For the text-containing cell, return its midpoint in [x, y] coordinate format. 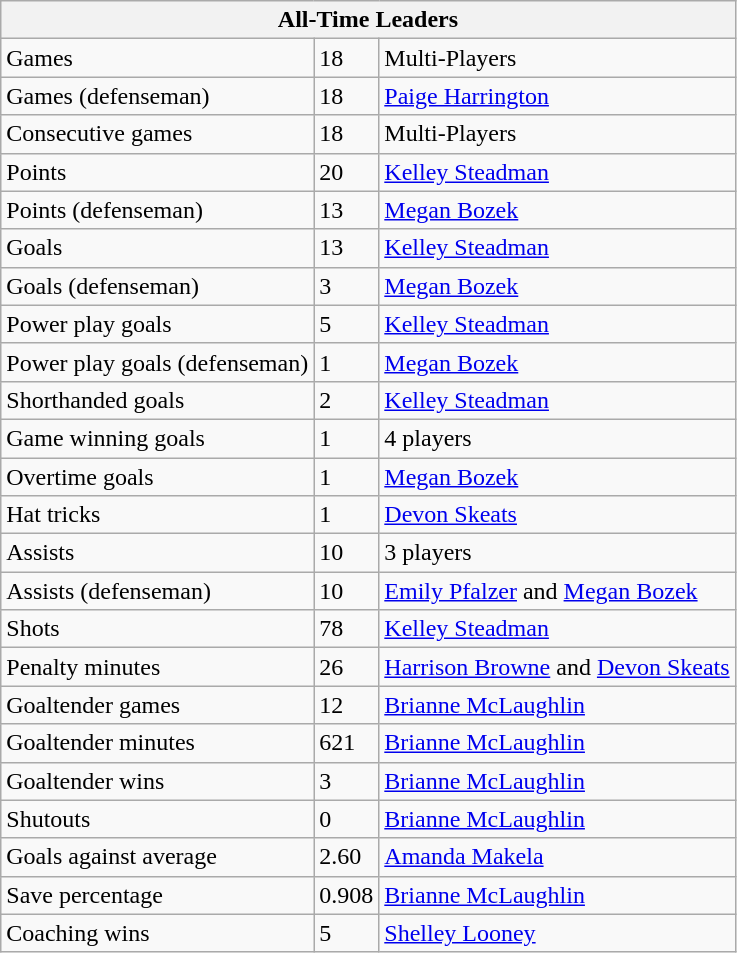
Shorthanded goals [158, 400]
Consecutive games [158, 134]
Games (defenseman) [158, 96]
3 players [557, 553]
Emily Pfalzer and Megan Bozek [557, 591]
Penalty minutes [158, 667]
0 [346, 819]
Overtime goals [158, 477]
Goals against average [158, 857]
Amanda Makela [557, 857]
621 [346, 743]
Shots [158, 629]
4 players [557, 438]
Shelley Looney [557, 933]
Coaching wins [158, 933]
Goals (defenseman) [158, 286]
0.908 [346, 895]
Hat tricks [158, 515]
Paige Harrington [557, 96]
20 [346, 172]
Power play goals (defenseman) [158, 362]
Game winning goals [158, 438]
Save percentage [158, 895]
2 [346, 400]
Harrison Browne and Devon Skeats [557, 667]
Devon Skeats [557, 515]
26 [346, 667]
2.60 [346, 857]
Power play goals [158, 324]
Goaltender minutes [158, 743]
Assists (defenseman) [158, 591]
Goaltender wins [158, 781]
Points [158, 172]
78 [346, 629]
Games [158, 58]
Goals [158, 248]
Points (defenseman) [158, 210]
12 [346, 705]
Assists [158, 553]
Shutouts [158, 819]
All-Time Leaders [368, 20]
Goaltender games [158, 705]
